Pinpoint the cell where the given text exists, returning its [x, y] midpoint coordinate. 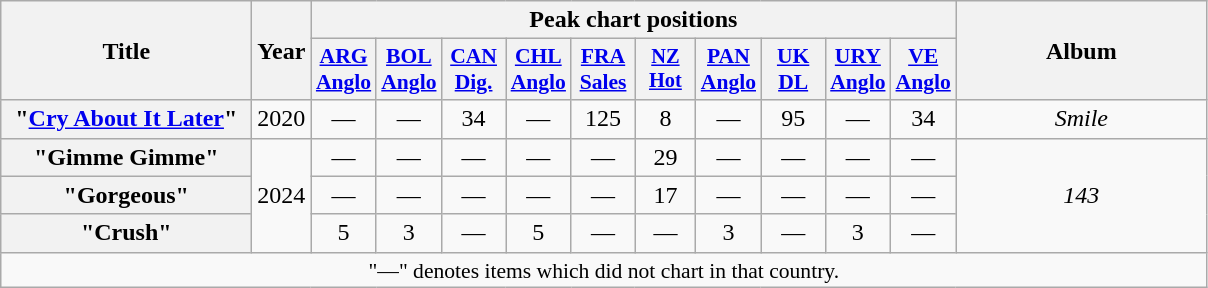
CHLAnglo [538, 70]
PANAnglo [728, 70]
"—" denotes items which did not chart in that country. [604, 270]
8 [666, 119]
CANDig. [474, 70]
"Crush" [126, 233]
95 [793, 119]
Title [126, 50]
Smile [1082, 119]
URYAnglo [858, 70]
Peak chart positions [634, 20]
FRASales [603, 70]
17 [666, 195]
Year [282, 50]
BOLAnglo [408, 70]
29 [666, 157]
NZHot [666, 70]
125 [603, 119]
"Gimme Gimme" [126, 157]
UKDL [793, 70]
Album [1082, 50]
2020 [282, 119]
2024 [282, 195]
"Gorgeous" [126, 195]
"Cry About It Later" [126, 119]
ARGAnglo [344, 70]
143 [1082, 195]
VEAnglo [924, 70]
